Scan for the cell matching the given text and deliver its [x, y] coordinate at center. 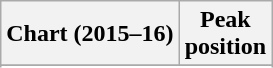
Peakposition [225, 34]
Chart (2015–16) [90, 34]
